For the text-containing cell, return its midpoint in (x, y) coordinate format. 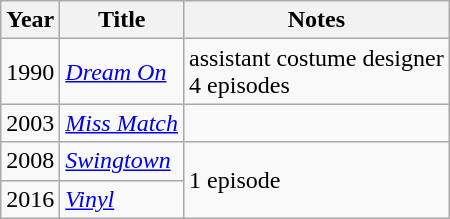
2003 (30, 123)
2016 (30, 199)
Dream On (122, 72)
Year (30, 20)
1 episode (317, 180)
assistant costume designer4 episodes (317, 72)
Miss Match (122, 123)
Notes (317, 20)
2008 (30, 161)
Title (122, 20)
1990 (30, 72)
Vinyl (122, 199)
Swingtown (122, 161)
